Locate the cell with the specified text and output its [X, Y] center coordinate. 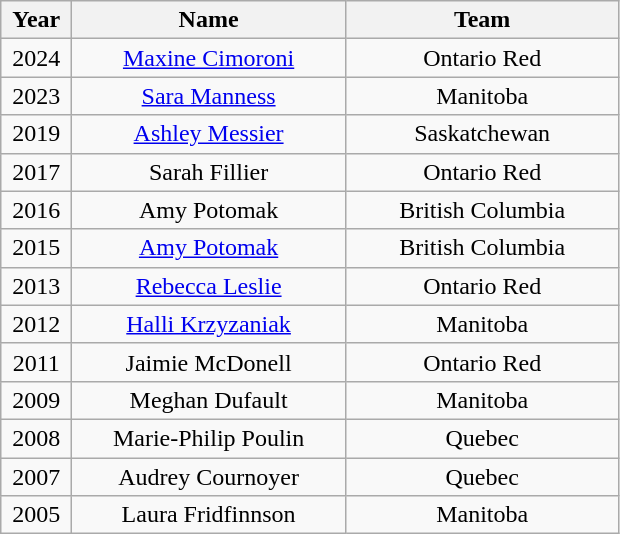
2009 [36, 400]
2007 [36, 477]
Maxine Cimoroni [209, 58]
Audrey Cournoyer [209, 477]
2019 [36, 134]
2015 [36, 248]
Halli Krzyzaniak [209, 324]
Team [482, 20]
Year [36, 20]
Ashley Messier [209, 134]
2023 [36, 96]
2012 [36, 324]
2013 [36, 286]
2011 [36, 362]
2024 [36, 58]
Jaimie McDonell [209, 362]
Name [209, 20]
Saskatchewan [482, 134]
2016 [36, 210]
Sara Manness [209, 96]
2008 [36, 438]
Laura Fridfinnson [209, 515]
Meghan Dufault [209, 400]
Rebecca Leslie [209, 286]
2017 [36, 172]
2005 [36, 515]
Marie-Philip Poulin [209, 438]
Sarah Fillier [209, 172]
